Output the (X, Y) coordinate of the center of the cell containing the given text.  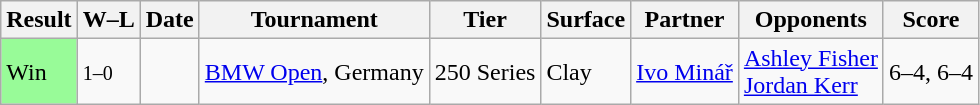
Date (170, 20)
Ivo Minář (685, 72)
W–L (108, 20)
Result (39, 20)
BMW Open, Germany (314, 72)
Tournament (314, 20)
Score (930, 20)
1–0 (108, 72)
Clay (586, 72)
Opponents (810, 20)
Tier (485, 20)
Win (39, 72)
Partner (685, 20)
Surface (586, 20)
Ashley Fisher Jordan Kerr (810, 72)
6–4, 6–4 (930, 72)
250 Series (485, 72)
